Pinpoint the cell where the given text exists, returning its (x, y) midpoint coordinate. 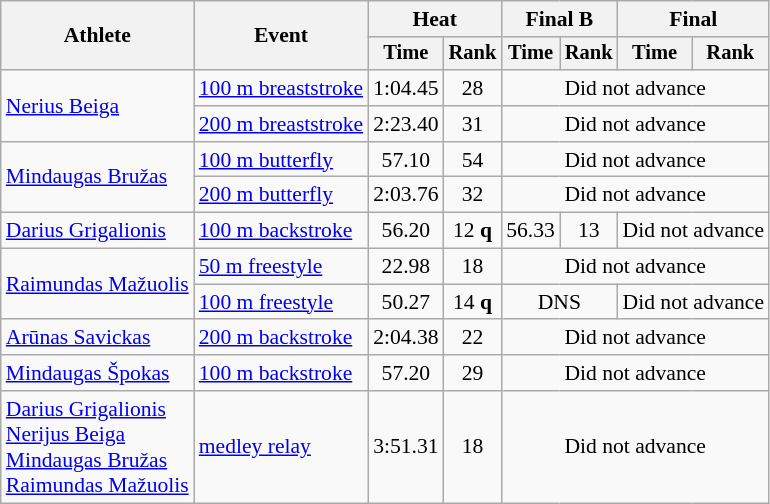
56.20 (406, 231)
57.10 (406, 160)
22 (473, 338)
3:51.31 (406, 447)
100 m freestyle (281, 302)
32 (473, 195)
Event (281, 36)
50.27 (406, 302)
12 q (473, 231)
100 m breaststroke (281, 88)
Nerius Beiga (98, 106)
medley relay (281, 447)
Athlete (98, 36)
57.20 (406, 373)
Heat (434, 19)
Final B (559, 19)
28 (473, 88)
2:23.40 (406, 124)
54 (473, 160)
2:03.76 (406, 195)
100 m butterfly (281, 160)
Raimundas Mažuolis (98, 284)
Darius Grigalionis (98, 231)
Arūnas Savickas (98, 338)
DNS (559, 302)
200 m backstroke (281, 338)
Mindaugas Špokas (98, 373)
29 (473, 373)
22.98 (406, 267)
200 m butterfly (281, 195)
Final (694, 19)
Darius GrigalionisNerijus BeigaMindaugas BružasRaimundas Mažuolis (98, 447)
56.33 (530, 231)
31 (473, 124)
14 q (473, 302)
13 (589, 231)
1:04.45 (406, 88)
Mindaugas Bružas (98, 178)
50 m freestyle (281, 267)
200 m breaststroke (281, 124)
2:04.38 (406, 338)
